For the text-containing cell, return its midpoint in (X, Y) coordinate format. 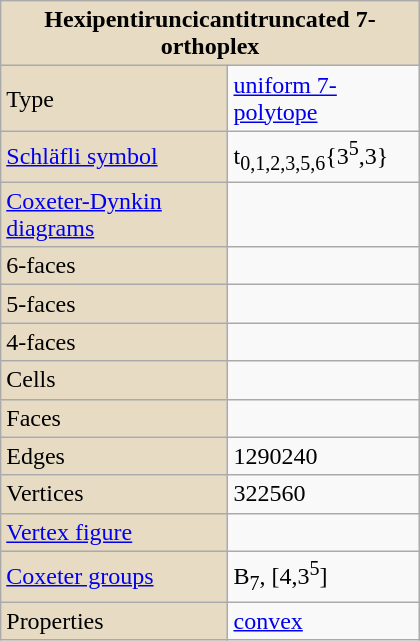
Coxeter groups (114, 576)
Schläfli symbol (114, 156)
Cells (114, 380)
uniform 7-polytope (324, 98)
Edges (114, 456)
Properties (114, 621)
Faces (114, 418)
Hexipentiruncicantitruncated 7-orthoplex (210, 34)
4-faces (114, 342)
Type (114, 98)
1290240 (324, 456)
B7, [4,35] (324, 576)
5-faces (114, 304)
Coxeter-Dynkin diagrams (114, 214)
6-faces (114, 266)
Vertices (114, 494)
t0,1,2,3,5,6{35,3} (324, 156)
convex (324, 621)
Vertex figure (114, 532)
322560 (324, 494)
